Search for the cell housing the specified text and yield its [X, Y] center coordinate. 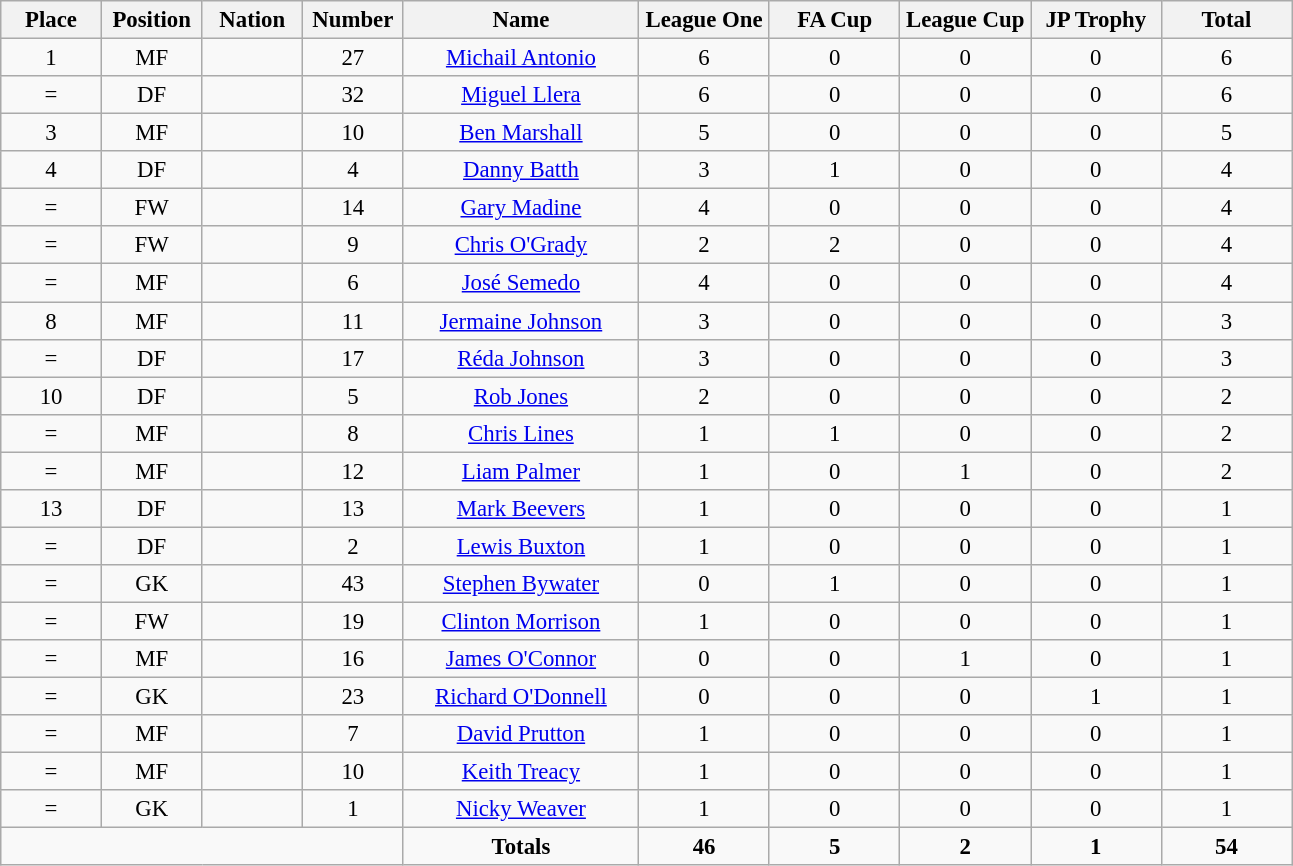
Ben Marshall [521, 133]
Miguel Llera [521, 95]
Rob Jones [521, 396]
League One [704, 20]
54 [1226, 847]
Stephen Bywater [521, 584]
7 [354, 734]
Nicky Weaver [521, 809]
17 [354, 358]
9 [354, 245]
12 [354, 471]
Gary Madine [521, 208]
Keith Treacy [521, 772]
Mark Beevers [521, 509]
32 [354, 95]
16 [354, 659]
43 [354, 584]
14 [354, 208]
José Semedo [521, 283]
Michail Antonio [521, 58]
23 [354, 697]
Danny Batth [521, 170]
46 [704, 847]
Lewis Buxton [521, 546]
Jermaine Johnson [521, 321]
19 [354, 621]
Place [52, 20]
27 [354, 58]
Réda Johnson [521, 358]
Clinton Morrison [521, 621]
Richard O'Donnell [521, 697]
Chris O'Grady [521, 245]
League Cup [966, 20]
Nation [252, 20]
James O'Connor [521, 659]
Totals [521, 847]
Liam Palmer [521, 471]
Chris Lines [521, 433]
David Prutton [521, 734]
11 [354, 321]
Number [354, 20]
Position [152, 20]
FA Cup [834, 20]
JP Trophy [1096, 20]
Total [1226, 20]
Name [521, 20]
